Pinpoint the cell where the given text exists, returning its (X, Y) midpoint coordinate. 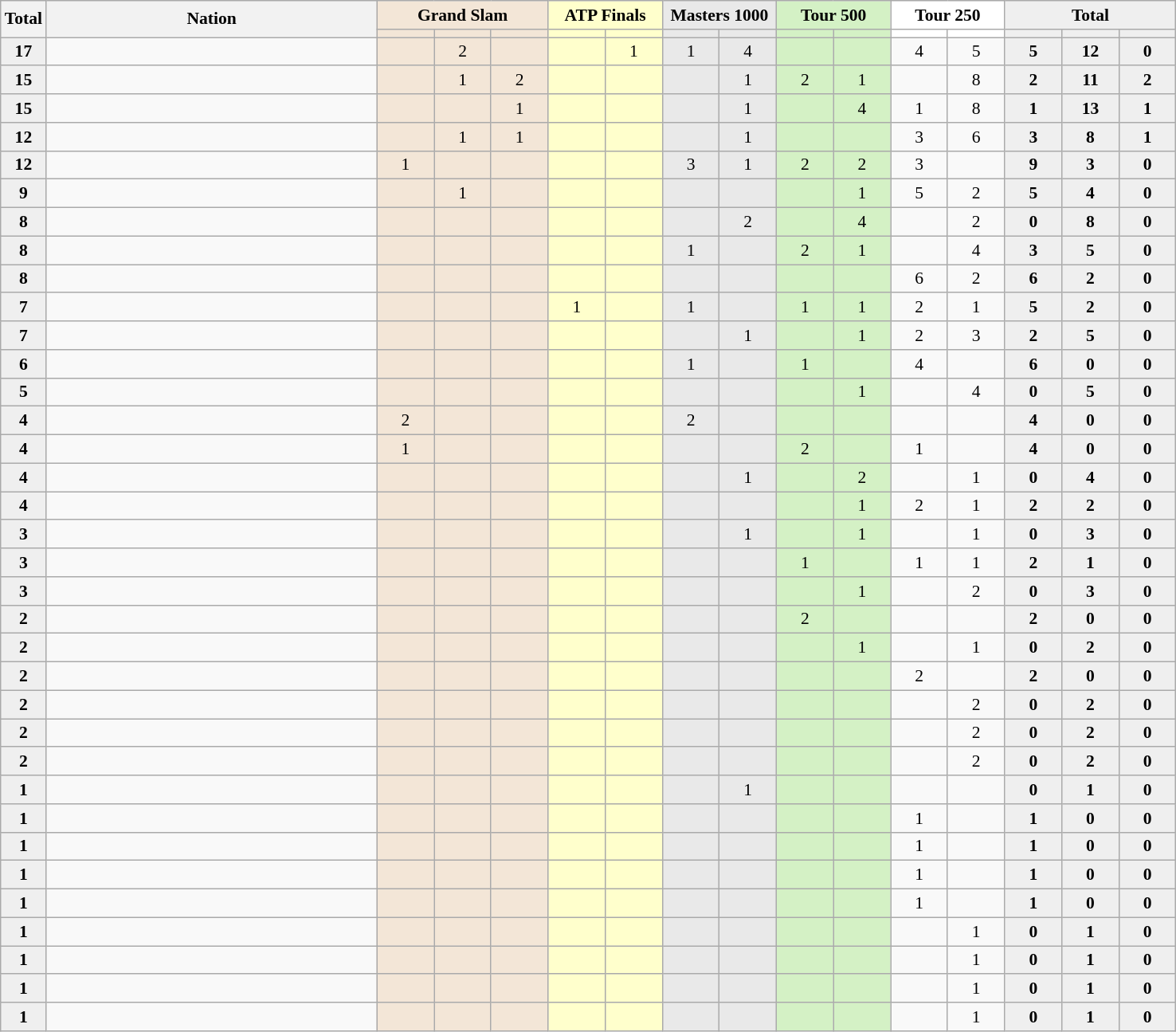
Tour 250 (948, 15)
Grand Slam (462, 15)
ATP Finals (606, 15)
Masters 1000 (719, 15)
11 (1091, 80)
Tour 500 (833, 15)
17 (24, 52)
Nation (212, 19)
13 (1091, 108)
